Output the [X, Y] coordinate of the center of the cell containing the given text.  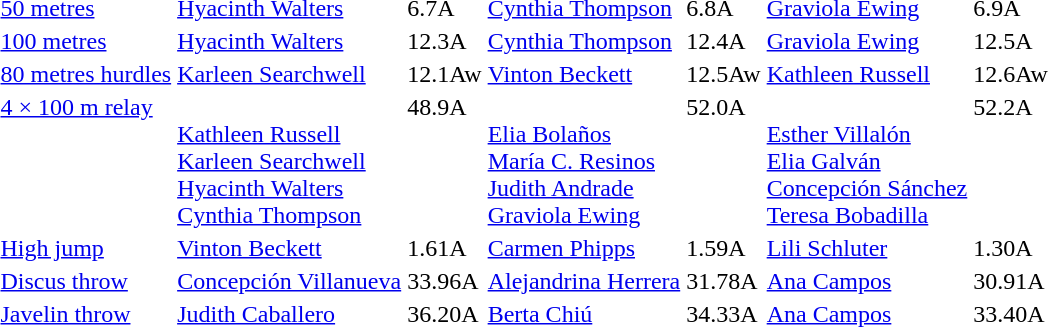
Kathleen Russell [867, 74]
Elia Bolaños María C. Resinos Judith Andrade Graviola Ewing [584, 161]
Esther Villalón Elia Galván Concepción Sánchez Teresa Bobadilla [867, 161]
Concepción Villanueva [290, 281]
Ana Campos [867, 281]
Alejandrina Herrera [584, 281]
Kathleen Russell Karleen Searchwell Hyacinth Walters Cynthia Thompson [290, 161]
Lili Schluter [867, 248]
12.3A [444, 41]
52.0A [724, 161]
12.4A [724, 41]
Carmen Phipps [584, 248]
Graviola Ewing [867, 41]
12.5Aw [724, 74]
12.1Aw [444, 74]
1.59A [724, 248]
Karleen Searchwell [290, 74]
33.96A [444, 281]
48.9A [444, 161]
1.61A [444, 248]
31.78A [724, 281]
Hyacinth Walters [290, 41]
Cynthia Thompson [584, 41]
